Return (X, Y) of the center of cell containing provided text 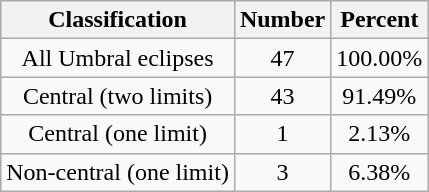
Non-central (one limit) (118, 172)
3 (282, 172)
Central (one limit) (118, 134)
Central (two limits) (118, 96)
1 (282, 134)
47 (282, 58)
100.00% (380, 58)
All Umbral eclipses (118, 58)
Classification (118, 20)
43 (282, 96)
2.13% (380, 134)
Number (282, 20)
Percent (380, 20)
91.49% (380, 96)
6.38% (380, 172)
